Search for the cell housing the specified text and yield its [X, Y] center coordinate. 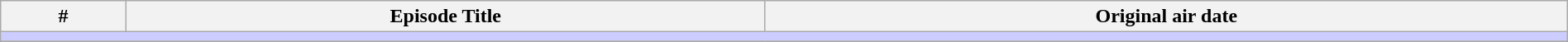
Episode Title [445, 16]
Original air date [1166, 16]
# [64, 16]
